Return the [X, Y] coordinate for the center point of the cell that contains the specified text.  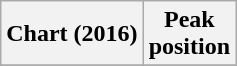
Chart (2016) [72, 34]
Peakposition [189, 34]
